From the cell containing the given text, extract its center point as [X, Y] coordinate. 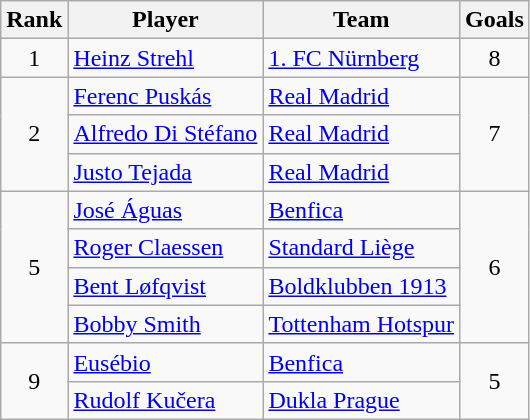
Team [362, 20]
Player [166, 20]
Rudolf Kučera [166, 400]
Tottenham Hotspur [362, 324]
Bent Løfqvist [166, 286]
Boldklubben 1913 [362, 286]
1 [34, 58]
2 [34, 134]
Rank [34, 20]
Heinz Strehl [166, 58]
1. FC Nürnberg [362, 58]
Alfredo Di Stéfano [166, 134]
9 [34, 381]
Justo Tejada [166, 172]
Roger Claessen [166, 248]
Goals [495, 20]
José Águas [166, 210]
Eusébio [166, 362]
Ferenc Puskás [166, 96]
8 [495, 58]
Dukla Prague [362, 400]
7 [495, 134]
Standard Liège [362, 248]
Bobby Smith [166, 324]
6 [495, 267]
